Return the (X, Y) coordinate for the center point of the cell that contains the specified text.  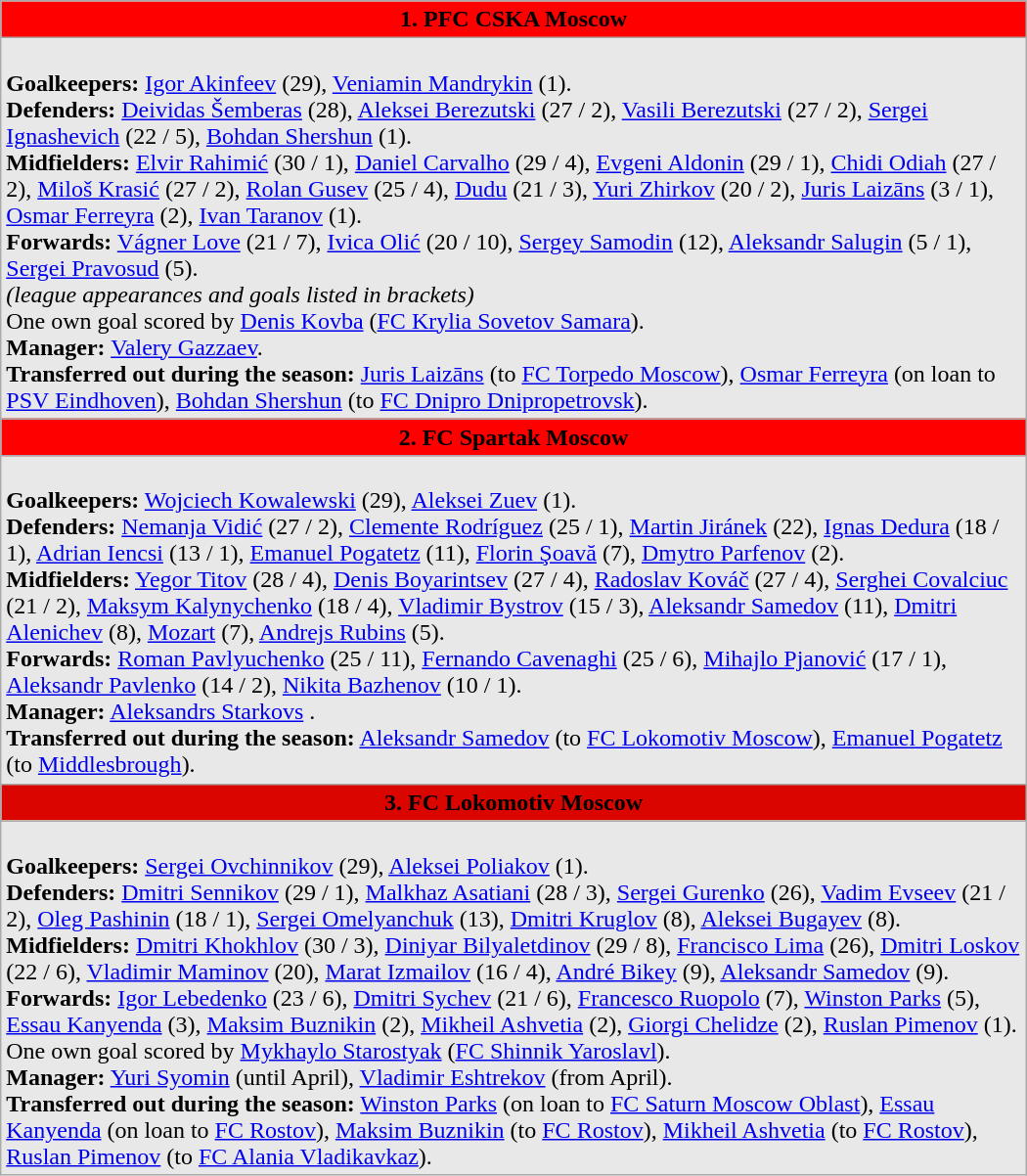
2. FC Spartak Moscow (513, 437)
1. PFC CSKA Moscow (513, 20)
3. FC Lokomotiv Moscow (513, 802)
